Detect which cell encompasses the target text, then output its (X, Y) center coordinate. 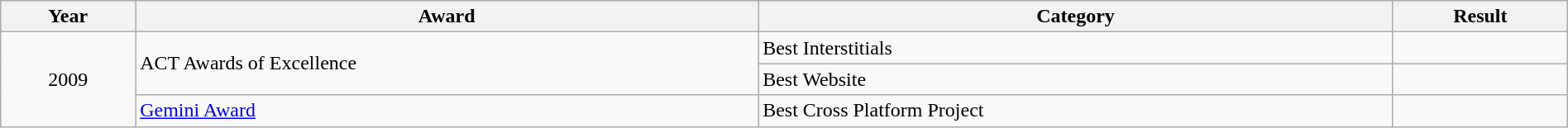
Gemini Award (447, 111)
2009 (68, 79)
ACT Awards of Excellence (447, 64)
Category (1076, 17)
Year (68, 17)
Best Website (1076, 79)
Result (1480, 17)
Award (447, 17)
Best Cross Platform Project (1076, 111)
Best Interstitials (1076, 48)
